Return the (X, Y) coordinate for the center point of the cell that contains the specified text.  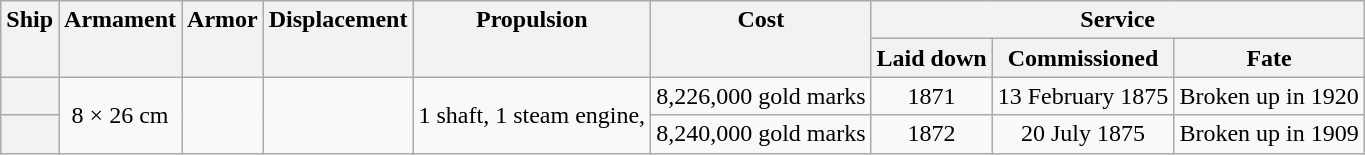
Commissioned (1083, 58)
Cost (761, 39)
Broken up in 1920 (1269, 96)
13 February 1875 (1083, 96)
20 July 1875 (1083, 134)
Ship (30, 39)
Broken up in 1909 (1269, 134)
Displacement (338, 39)
1872 (932, 134)
Laid down (932, 58)
Fate (1269, 58)
8 × 26 cm (120, 115)
1 shaft, 1 steam engine, (532, 115)
Service (1118, 20)
8,240,000 gold marks (761, 134)
8,226,000 gold marks (761, 96)
Armor (223, 39)
Armament (120, 39)
1871 (932, 96)
Propulsion (532, 39)
